For the text-containing cell, return its midpoint in [X, Y] coordinate format. 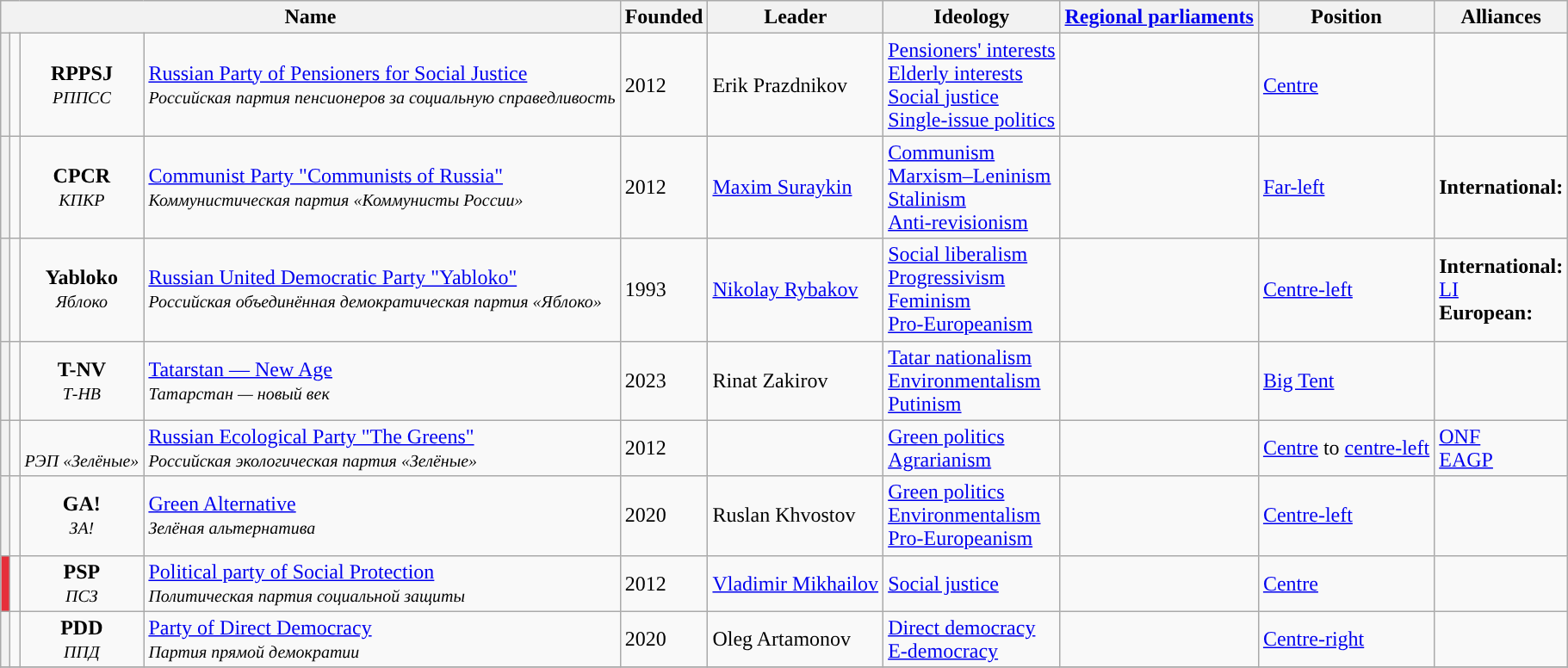
Tatarstan — New AgeТатарстан — новый век [382, 380]
Green politicsAgrarianism [971, 448]
T-NVТ-НВ [82, 380]
CommunismMarxism–LeninismStalinismAnti-revisionism [971, 188]
Ruslan Khvostov [796, 516]
Communist Party "Communists of Russia"Коммунистическая партия «Коммунисты России» [382, 188]
ONFEAGP [1502, 448]
International:LIEuropean: [1502, 289]
PSPПСЗ [82, 584]
Ideology [971, 17]
CPCRКПКР [82, 188]
Political party of Social ProtectionПолитическая партия социальной защиты [382, 584]
Leader [796, 17]
Russian Party of Pensioners for Social JusticeРоссийская партия пенсионеров за социальную справедливость [382, 84]
Centre to centre-left [1346, 448]
Green AlternativeЗелёная альтернатива [382, 516]
Vladimir Mikhailov [796, 584]
Russian United Democratic Party "Yabloko"Российская объединённая демократическая партия «Яблоко» [382, 289]
Name [310, 17]
2023 [664, 380]
Maxim Suraykin [796, 188]
Nikolay Rybakov [796, 289]
Social justice [971, 584]
YablokoЯблоко [82, 289]
Centre-right [1346, 639]
1993 [664, 289]
Tatar nationalismEnvironmentalismPutinism [971, 380]
Position [1346, 17]
Russian Ecological Party "The Greens"Российская экологическая партия «Зелёные» [382, 448]
РЭП «Зелёные» [82, 448]
RPPSJРППСС [82, 84]
Pensioners' interestsElderly interestsSocial justiceSingle-issue politics [971, 84]
Regional parliaments [1159, 17]
Big Tent [1346, 380]
PDDППД [82, 639]
Far-left [1346, 188]
International: [1502, 188]
Oleg Artamonov [796, 639]
Green politicsEnvironmentalismPro-Europeanism [971, 516]
Founded [664, 17]
Party of Direct DemocracyПартия прямой демократии [382, 639]
Rinat Zakirov [796, 380]
Erik Prazdnikov [796, 84]
Alliances [1502, 17]
GA!ЗА! [82, 516]
Direct democracyE-democracy [971, 639]
Social liberalismProgressivismFeminismPro-Europeanism [971, 289]
